Capture the cell that displays the provided text and extract its [x, y] central coordinate. 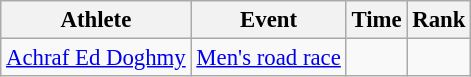
Achraf Ed Doghmy [96, 58]
Rank [439, 20]
Time [376, 20]
Men's road race [268, 58]
Athlete [96, 20]
Event [268, 20]
